Identify which cell holds the provided text, then report its (X, Y) central coordinate. 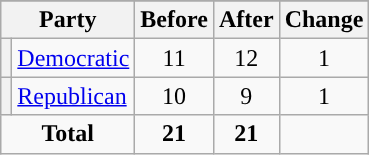
Before (174, 20)
9 (246, 96)
12 (246, 58)
After (246, 20)
Change (324, 20)
Democratic (74, 58)
11 (174, 58)
10 (174, 96)
Republican (74, 96)
Party (68, 20)
Total (68, 134)
